Determine the (X, Y) coordinate at the center of the cell enclosing the given text.  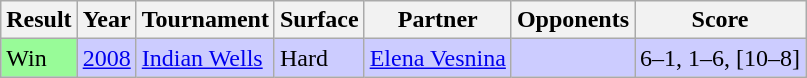
Surface (319, 20)
Year (106, 20)
Hard (319, 58)
Partner (438, 20)
2008 (106, 58)
Indian Wells (205, 58)
Result (39, 20)
Opponents (572, 20)
Score (720, 20)
6–1, 1–6, [10–8] (720, 58)
Elena Vesnina (438, 58)
Tournament (205, 20)
Win (39, 58)
